Provide the [x, y] coordinate of the cell's center where the given text is located.  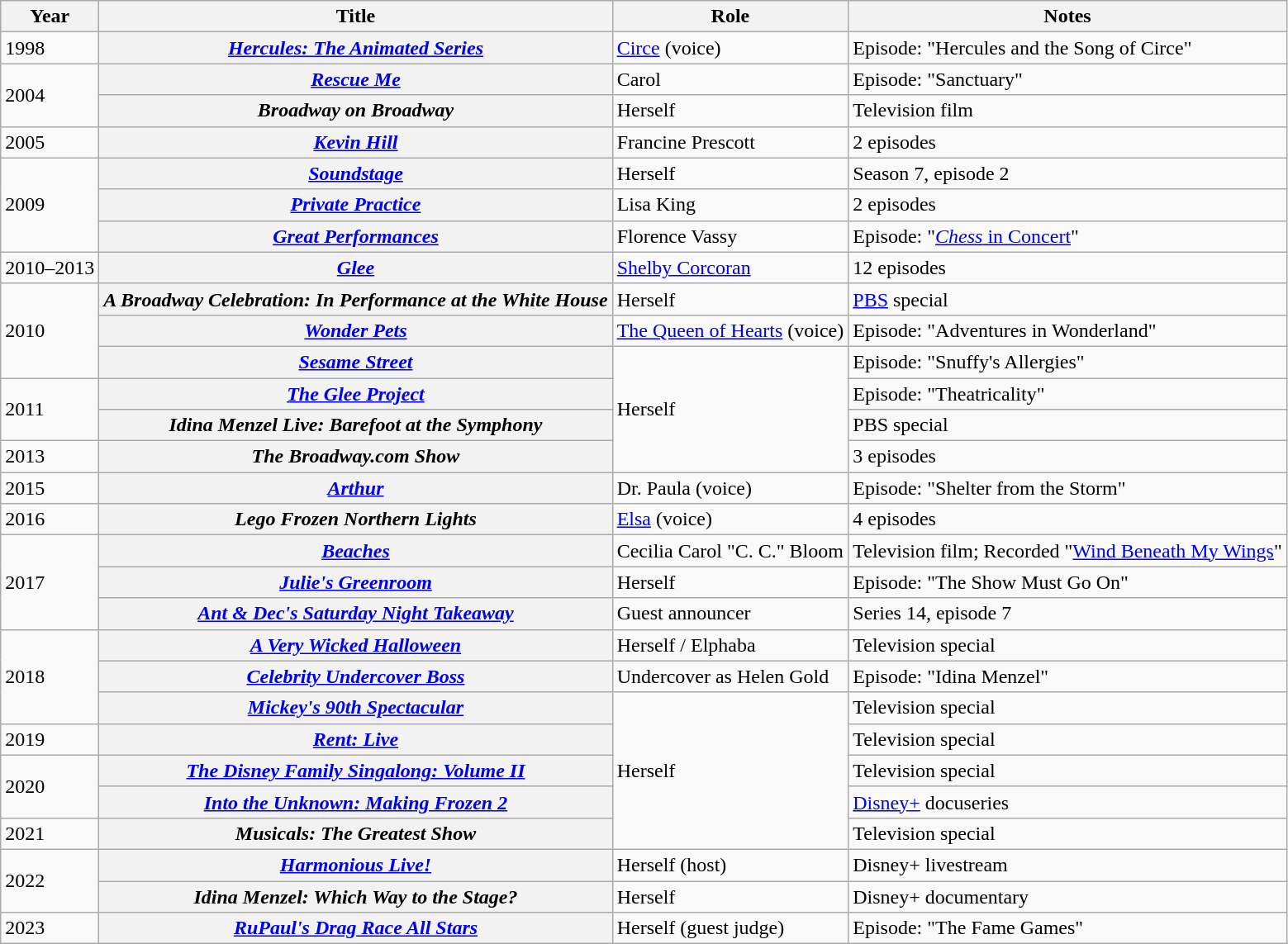
2023 [50, 928]
Broadway on Broadway [355, 111]
Shelby Corcoran [730, 268]
Harmonious Live! [355, 865]
Year [50, 17]
The Queen of Hearts (voice) [730, 330]
Title [355, 17]
2010 [50, 330]
Idina Menzel: Which Way to the Stage? [355, 896]
Julie's Greenroom [355, 582]
2021 [50, 833]
Herself (host) [730, 865]
2013 [50, 457]
Episode: "Idina Menzel" [1067, 676]
Florence Vassy [730, 236]
2022 [50, 880]
2011 [50, 410]
Dr. Paula (voice) [730, 488]
Glee [355, 268]
Into the Unknown: Making Frozen 2 [355, 802]
4 episodes [1067, 519]
Idina Menzel Live: Barefoot at the Symphony [355, 425]
Episode: "The Show Must Go On" [1067, 582]
Sesame Street [355, 362]
Season 7, episode 2 [1067, 173]
A Very Wicked Halloween [355, 645]
2016 [50, 519]
2010–2013 [50, 268]
Celebrity Undercover Boss [355, 676]
Television film [1067, 111]
2019 [50, 739]
Rent: Live [355, 739]
Private Practice [355, 205]
RuPaul's Drag Race All Stars [355, 928]
Carol [730, 79]
Soundstage [355, 173]
3 episodes [1067, 457]
Ant & Dec's Saturday Night Takeaway [355, 614]
The Disney Family Singalong: Volume II [355, 771]
Arthur [355, 488]
Great Performances [355, 236]
2015 [50, 488]
The Broadway.com Show [355, 457]
1998 [50, 48]
2005 [50, 142]
Episode: "Snuffy's Allergies" [1067, 362]
Undercover as Helen Gold [730, 676]
Herself / Elphaba [730, 645]
Circe (voice) [730, 48]
Episode: "The Fame Games" [1067, 928]
Hercules: The Animated Series [355, 48]
Episode: "Adventures in Wonderland" [1067, 330]
2009 [50, 205]
Episode: "Sanctuary" [1067, 79]
Guest announcer [730, 614]
12 episodes [1067, 268]
Cecilia Carol "C. C." Bloom [730, 551]
Rescue Me [355, 79]
Notes [1067, 17]
2018 [50, 676]
Disney+ docuseries [1067, 802]
Episode: "Hercules and the Song of Circe" [1067, 48]
Lego Frozen Northern Lights [355, 519]
Beaches [355, 551]
Series 14, episode 7 [1067, 614]
2004 [50, 95]
Lisa King [730, 205]
Wonder Pets [355, 330]
2017 [50, 582]
Episode: "Theatricality" [1067, 394]
A Broadway Celebration: In Performance at the White House [355, 299]
Mickey's 90th Spectacular [355, 708]
Disney+ livestream [1067, 865]
Musicals: The Greatest Show [355, 833]
Episode: "Shelter from the Storm" [1067, 488]
Episode: "Chess in Concert" [1067, 236]
Francine Prescott [730, 142]
The Glee Project [355, 394]
Herself (guest judge) [730, 928]
2020 [50, 786]
Television film; Recorded "Wind Beneath My Wings" [1067, 551]
Role [730, 17]
Disney+ documentary [1067, 896]
Kevin Hill [355, 142]
Elsa (voice) [730, 519]
